Find where the given text appears and provide that cell's center as (X, Y) coordinate. 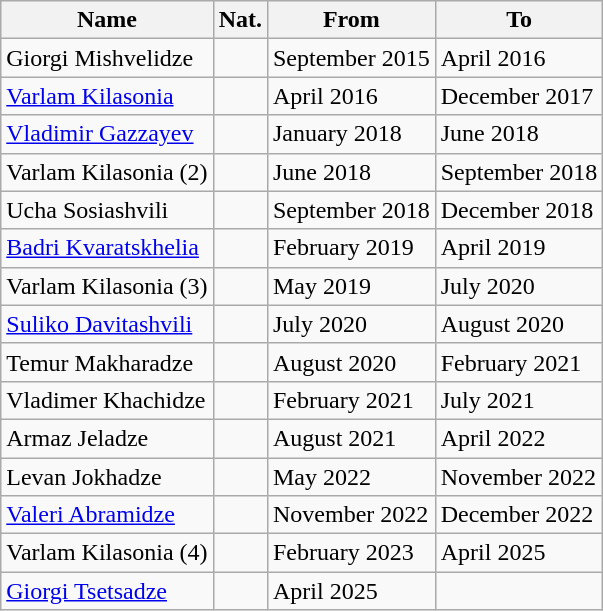
Nat. (240, 20)
Vladimer Khachidze (107, 400)
Varlam Kilasonia (4) (107, 553)
Valeri Abramidze (107, 515)
April 2019 (519, 248)
Temur Makharadze (107, 362)
From (351, 20)
September 2015 (351, 58)
Badri Kvaratskhelia (107, 248)
Armaz Jeladze (107, 438)
August 2021 (351, 438)
Levan Jokhadze (107, 477)
Giorgi Mishvelidze (107, 58)
February 2023 (351, 553)
January 2018 (351, 134)
July 2021 (519, 400)
May 2019 (351, 286)
Giorgi Tsetsadze (107, 591)
May 2022 (351, 477)
Varlam Kilasonia (2) (107, 172)
December 2017 (519, 96)
Vladimir Gazzayev (107, 134)
To (519, 20)
December 2022 (519, 515)
February 2019 (351, 248)
Varlam Kilasonia (3) (107, 286)
Ucha Sosiashvili (107, 210)
Name (107, 20)
Suliko Davitashvili (107, 324)
Varlam Kilasonia (107, 96)
April 2022 (519, 438)
December 2018 (519, 210)
